Extract the (x, y) coordinate from the center of the cell holding the provided text.  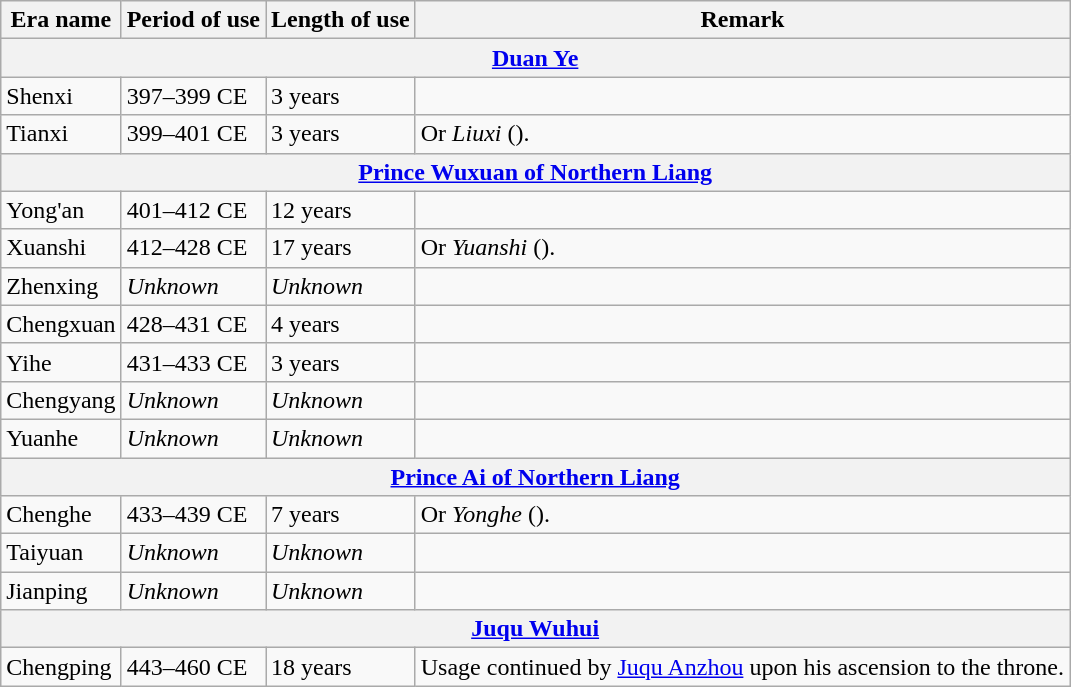
399–401 CE (193, 134)
401–412 CE (193, 210)
Prince Wuxuan of Northern Liang (536, 172)
4 years (341, 324)
Period of use (193, 20)
431–433 CE (193, 362)
Taiyuan (61, 553)
Usage continued by Juqu Anzhou upon his ascension to the throne. (742, 667)
Shenxi (61, 96)
Zhenxing (61, 286)
428–431 CE (193, 324)
Yuanhe (61, 438)
Remark (742, 20)
Tianxi (61, 134)
7 years (341, 515)
Yihe (61, 362)
Duan Ye (536, 58)
17 years (341, 248)
Chengyang (61, 400)
443–460 CE (193, 667)
Era name (61, 20)
Xuanshi (61, 248)
Chenghe (61, 515)
18 years (341, 667)
Chengping (61, 667)
Or Liuxi (). (742, 134)
Length of use (341, 20)
Prince Ai of Northern Liang (536, 477)
Juqu Wuhui (536, 629)
412–428 CE (193, 248)
397–399 CE (193, 96)
Yong'an (61, 210)
12 years (341, 210)
433–439 CE (193, 515)
Chengxuan (61, 324)
Or Yonghe (). (742, 515)
Jianping (61, 591)
Or Yuanshi (). (742, 248)
